Output the [x, y] coordinate of the center of the cell containing the given text.  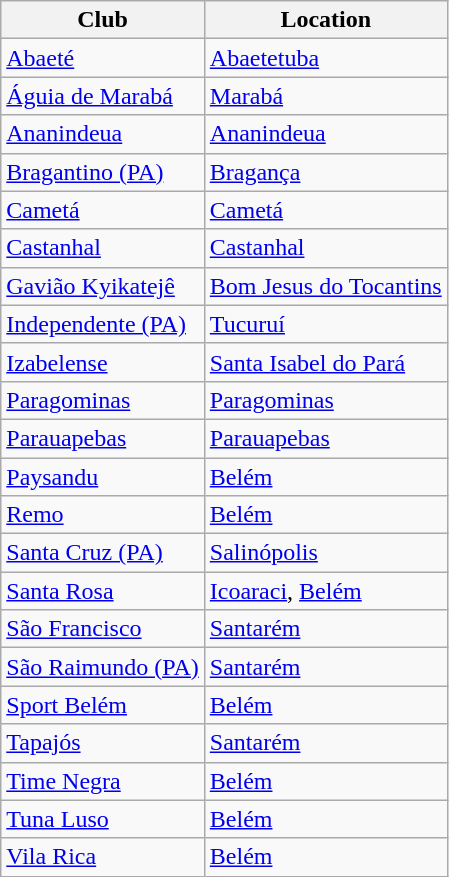
Icoaraci, Belém [326, 591]
Salinópolis [326, 553]
Paysandu [103, 477]
Gavião Kyikatejê [103, 286]
Abaeté [103, 58]
Marabá [326, 96]
Tuna Luso [103, 819]
Independente (PA) [103, 324]
Bragança [326, 172]
São Raimundo (PA) [103, 667]
Santa Isabel do Pará [326, 362]
Sport Belém [103, 705]
Remo [103, 515]
Abaetetuba [326, 58]
Águia de Marabá [103, 96]
Location [326, 20]
Time Negra [103, 781]
Bom Jesus do Tocantins [326, 286]
Tapajós [103, 743]
Bragantino (PA) [103, 172]
Izabelense [103, 362]
Santa Cruz (PA) [103, 553]
Santa Rosa [103, 591]
Club [103, 20]
Vila Rica [103, 857]
Tucuruí [326, 324]
São Francisco [103, 629]
